Find where the given text appears and provide that cell's center as [X, Y] coordinate. 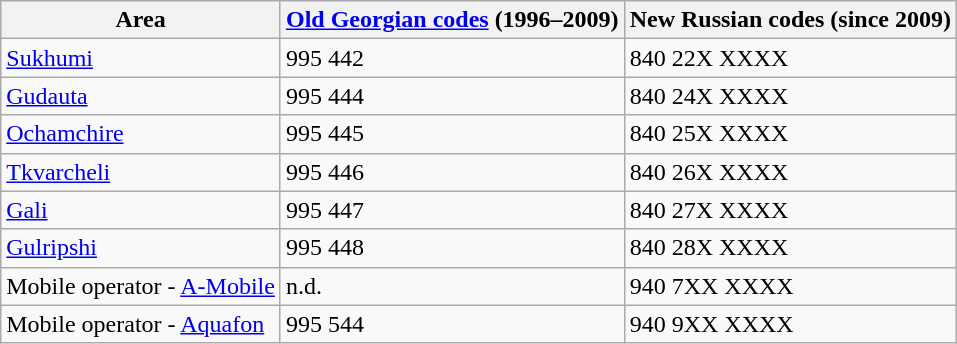
Mobile operator - A-Mobile [141, 286]
995 446 [452, 172]
995 445 [452, 134]
840 24X XXXX [790, 96]
n.d. [452, 286]
995 444 [452, 96]
840 28X XXXX [790, 248]
Gulripshi [141, 248]
995 447 [452, 210]
Area [141, 20]
940 7XX XXXX [790, 286]
New Russian codes (since 2009) [790, 20]
Sukhumi [141, 58]
Ochamchire [141, 134]
Tkvarcheli [141, 172]
995 442 [452, 58]
Old Georgian codes (1996–2009) [452, 20]
995 544 [452, 324]
940 9XX XXXX [790, 324]
Mobile operator - Aquafon [141, 324]
840 22X XXXX [790, 58]
840 27X XXXX [790, 210]
840 25X XXXX [790, 134]
Gali [141, 210]
995 448 [452, 248]
Gudauta [141, 96]
840 26X XXXX [790, 172]
